Return (x, y) of the center of cell containing provided text 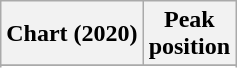
Chart (2020) (72, 34)
Peakposition (189, 34)
